Return the [X, Y] coordinate for the center point of the cell that contains the specified text.  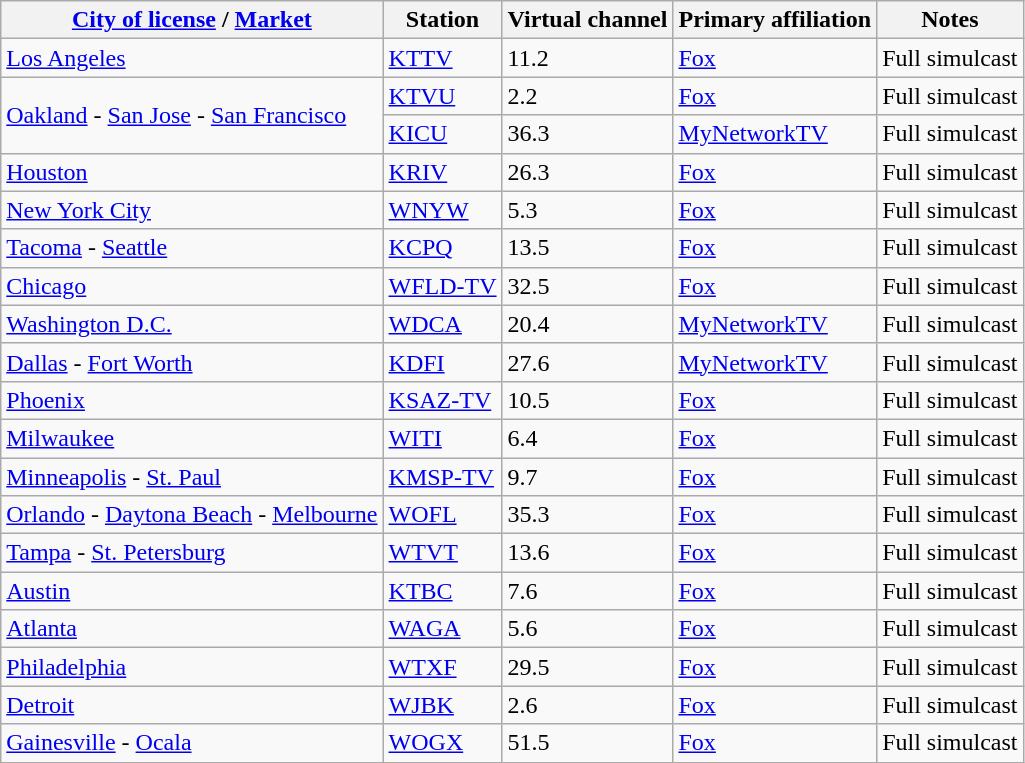
KTVU [442, 96]
13.6 [588, 553]
KSAZ-TV [442, 400]
WOGX [442, 743]
WTXF [442, 667]
Houston [192, 172]
36.3 [588, 134]
9.7 [588, 477]
KTBC [442, 591]
Gainesville - Ocala [192, 743]
KMSP-TV [442, 477]
5.6 [588, 629]
2.6 [588, 705]
11.2 [588, 58]
Detroit [192, 705]
Orlando - Daytona Beach - Melbourne [192, 515]
51.5 [588, 743]
Phoenix [192, 400]
Milwaukee [192, 438]
10.5 [588, 400]
Tampa - St. Petersburg [192, 553]
5.3 [588, 210]
KCPQ [442, 248]
Oakland - San Jose - San Francisco [192, 115]
KDFI [442, 362]
Los Angeles [192, 58]
32.5 [588, 286]
Atlanta [192, 629]
WOFL [442, 515]
City of license / Market [192, 20]
Minneapolis - St. Paul [192, 477]
Philadelphia [192, 667]
20.4 [588, 324]
New York City [192, 210]
2.2 [588, 96]
35.3 [588, 515]
Washington D.C. [192, 324]
Notes [950, 20]
27.6 [588, 362]
Chicago [192, 286]
Austin [192, 591]
WTVT [442, 553]
26.3 [588, 172]
WFLD-TV [442, 286]
Dallas - Fort Worth [192, 362]
WDCA [442, 324]
KTTV [442, 58]
29.5 [588, 667]
WJBK [442, 705]
WAGA [442, 629]
WITI [442, 438]
13.5 [588, 248]
KICU [442, 134]
Station [442, 20]
KRIV [442, 172]
WNYW [442, 210]
6.4 [588, 438]
7.6 [588, 591]
Tacoma - Seattle [192, 248]
Primary affiliation [775, 20]
Virtual channel [588, 20]
